Output the (x, y) coordinate of the center of the cell containing the given text.  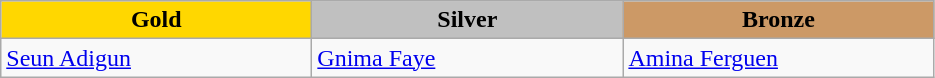
Bronze (778, 20)
Silver (468, 20)
Seun Adigun (156, 58)
Gnima Faye (468, 58)
Gold (156, 20)
Amina Ferguen (778, 58)
